Capture the cell that displays the provided text and extract its [X, Y] central coordinate. 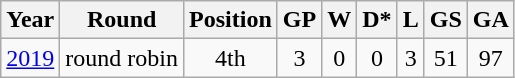
L [410, 20]
97 [490, 58]
D* [377, 20]
W [340, 20]
Year [30, 20]
GS [446, 20]
GA [490, 20]
GP [299, 20]
Round [122, 20]
2019 [30, 58]
Position [231, 20]
51 [446, 58]
4th [231, 58]
round robin [122, 58]
